Provide the (X, Y) coordinate of the cell's center where the given text is located.  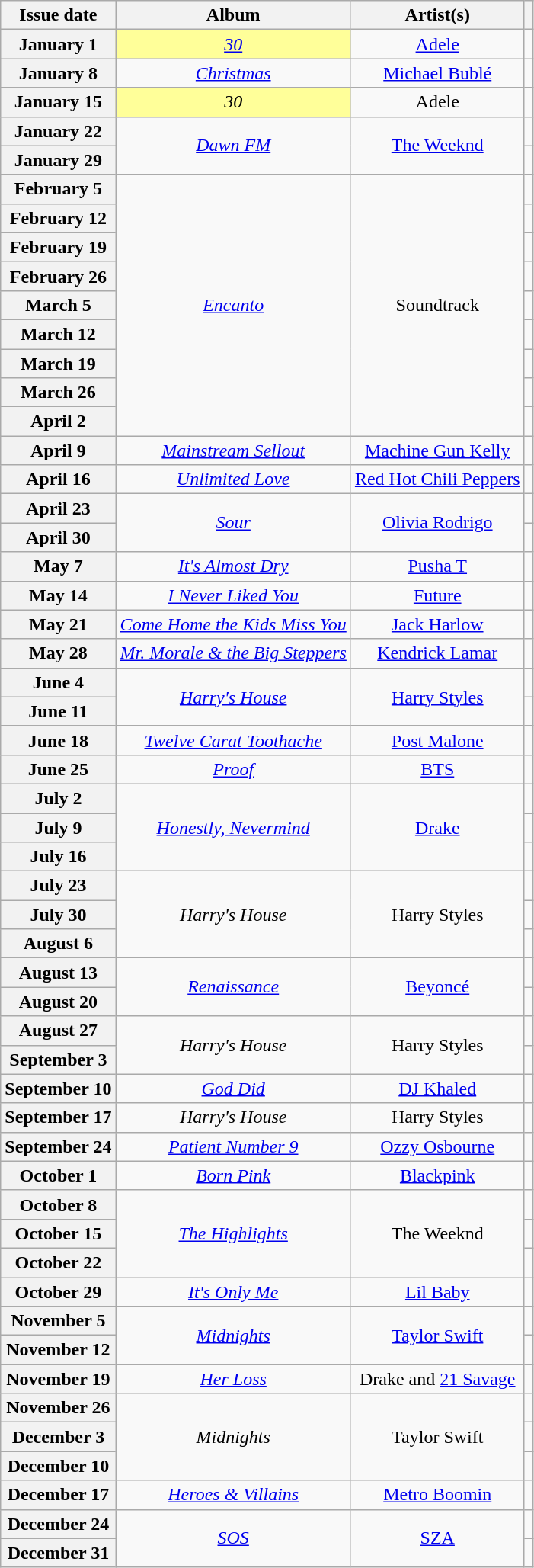
October 29 (58, 1292)
Metro Boomin (437, 1495)
Lil Baby (437, 1292)
Ozzy Osbourne (437, 1146)
DJ Khaled (437, 1089)
Kendrick Lamar (437, 653)
May 7 (58, 566)
Her Loss (233, 1379)
Beyoncé (437, 987)
Twelve Carat Toothache (233, 740)
God Did (233, 1089)
December 10 (58, 1466)
Dawn FM (233, 146)
April 23 (58, 508)
Drake and 21 Savage (437, 1379)
November 19 (58, 1379)
It's Only Me (233, 1292)
February 19 (58, 247)
November 12 (58, 1350)
Mr. Morale & the Big Steppers (233, 653)
Unlimited Love (233, 479)
Jack Harlow (437, 624)
March 12 (58, 334)
November 26 (58, 1408)
June 4 (58, 682)
May 21 (58, 624)
October 8 (58, 1204)
July 2 (58, 798)
Drake (437, 827)
Future (437, 595)
July 23 (58, 886)
Machine Gun Kelly (437, 451)
June 25 (58, 769)
Mainstream Sellout (233, 451)
Christmas (233, 73)
October 15 (58, 1233)
Michael Bublé (437, 73)
August 20 (58, 1002)
July 30 (58, 915)
March 26 (58, 393)
Come Home the Kids Miss You (233, 624)
Soundtrack (437, 305)
April 30 (58, 537)
December 3 (58, 1437)
Sour (233, 523)
September 10 (58, 1089)
Heroes & Villains (233, 1495)
January 8 (58, 73)
September 24 (58, 1146)
January 29 (58, 160)
Blackpink (437, 1175)
It's Almost Dry (233, 566)
May 14 (58, 595)
Post Malone (437, 740)
February 12 (58, 218)
January 1 (58, 44)
December 31 (58, 1553)
Album (233, 15)
July 16 (58, 857)
The Highlights (233, 1233)
March 5 (58, 305)
December 17 (58, 1495)
Encanto (233, 305)
SZA (437, 1538)
Red Hot Chili Peppers (437, 479)
June 18 (58, 740)
August 27 (58, 1031)
Proof (233, 769)
August 6 (58, 944)
December 24 (58, 1524)
Issue date (58, 15)
January 22 (58, 131)
SOS (233, 1538)
October 22 (58, 1262)
Born Pink (233, 1175)
April 2 (58, 422)
November 5 (58, 1321)
August 13 (58, 973)
April 9 (58, 451)
Olivia Rodrigo (437, 523)
September 17 (58, 1117)
July 9 (58, 827)
Honestly, Nevermind (233, 827)
I Never Liked You (233, 595)
March 19 (58, 364)
September 3 (58, 1060)
February 5 (58, 189)
February 26 (58, 276)
Artist(s) (437, 15)
April 16 (58, 479)
Patient Number 9 (233, 1146)
Renaissance (233, 987)
May 28 (58, 653)
Pusha T (437, 566)
October 1 (58, 1175)
June 11 (58, 711)
January 15 (58, 102)
BTS (437, 769)
